Detect which cell encompasses the target text, then output its (X, Y) center coordinate. 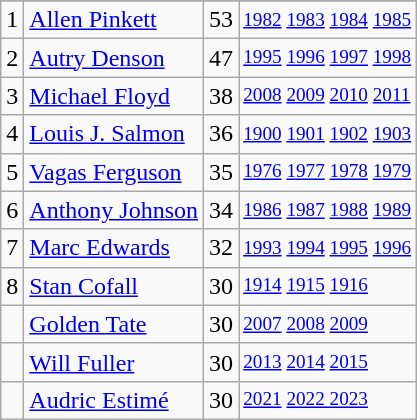
1900 1901 1902 1903 (328, 134)
2013 2014 2015 (328, 362)
1914 1915 1916 (328, 286)
1995 1996 1997 1998 (328, 58)
1986 1987 1988 1989 (328, 210)
3 (12, 96)
34 (222, 210)
2007 2008 2009 (328, 324)
Will Fuller (114, 362)
4 (12, 134)
1982 1983 1984 1985 (328, 20)
1976 1977 1978 1979 (328, 172)
Marc Edwards (114, 248)
35 (222, 172)
Anthony Johnson (114, 210)
47 (222, 58)
7 (12, 248)
Autry Denson (114, 58)
2021 2022 2023 (328, 400)
32 (222, 248)
Allen Pinkett (114, 20)
8 (12, 286)
2 (12, 58)
Vagas Ferguson (114, 172)
1993 1994 1995 1996 (328, 248)
53 (222, 20)
1 (12, 20)
6 (12, 210)
2008 2009 2010 2011 (328, 96)
Louis J. Salmon (114, 134)
Audric Estimé (114, 400)
36 (222, 134)
5 (12, 172)
Stan Cofall (114, 286)
38 (222, 96)
Michael Floyd (114, 96)
Golden Tate (114, 324)
